Capture the cell that displays the provided text and extract its [X, Y] central coordinate. 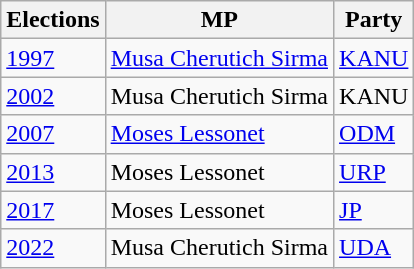
UDA [374, 248]
2022 [53, 248]
Party [374, 20]
2007 [53, 134]
URP [374, 172]
1997 [53, 58]
2017 [53, 210]
JP [374, 210]
ODM [374, 134]
2002 [53, 96]
MP [219, 20]
Elections [53, 20]
2013 [53, 172]
